From the cell containing the given text, extract its center point as (x, y) coordinate. 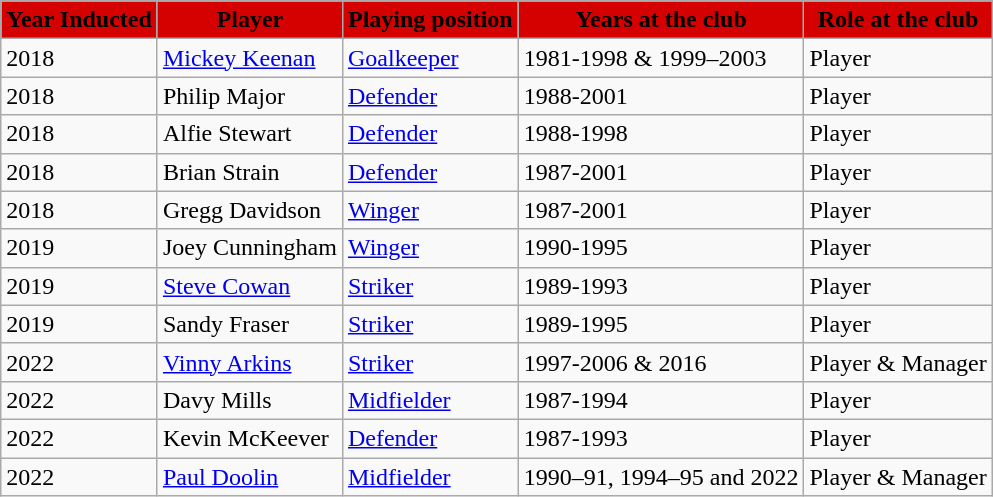
1987-1994 (661, 400)
1997-2006 & 2016 (661, 362)
Kevin McKeever (250, 438)
Joey Cunningham (250, 248)
Gregg Davidson (250, 210)
1990-1995 (661, 248)
1988-2001 (661, 96)
Year Inducted (80, 20)
Paul Doolin (250, 477)
Sandy Fraser (250, 324)
1990–91, 1994–95 and 2022 (661, 477)
Goalkeeper (430, 58)
Brian Strain (250, 172)
Vinny Arkins (250, 362)
1989-1995 (661, 324)
Playing position (430, 20)
1981-1998 & 1999–2003 (661, 58)
Steve Cowan (250, 286)
1988-1998 (661, 134)
Mickey Keenan (250, 58)
Philip Major (250, 96)
Role at the club (898, 20)
Davy Mills (250, 400)
1987-1993 (661, 438)
Alfie Stewart (250, 134)
Years at the club (661, 20)
1989-1993 (661, 286)
